For the text-containing cell, return its midpoint in (x, y) coordinate format. 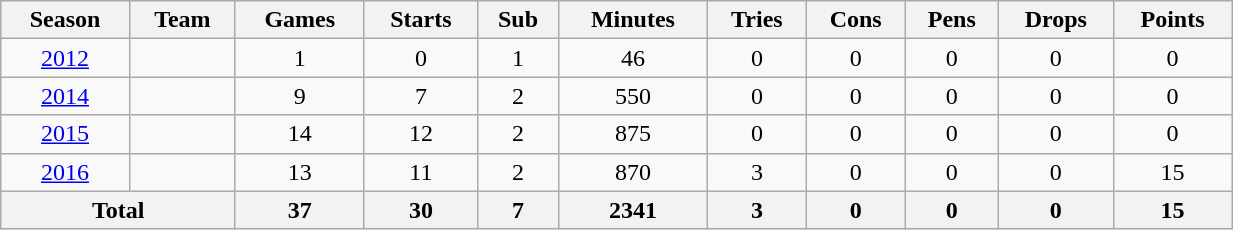
11 (421, 172)
870 (632, 172)
Tries (757, 20)
875 (632, 134)
Season (66, 20)
Team (182, 20)
Pens (952, 20)
Points (1172, 20)
2016 (66, 172)
Minutes (632, 20)
12 (421, 134)
37 (300, 210)
Total (118, 210)
30 (421, 210)
Sub (518, 20)
46 (632, 58)
2014 (66, 96)
9 (300, 96)
13 (300, 172)
Starts (421, 20)
2012 (66, 58)
550 (632, 96)
Games (300, 20)
Drops (1056, 20)
2015 (66, 134)
2341 (632, 210)
Cons (856, 20)
14 (300, 134)
